Detect which cell encompasses the target text, then output its (x, y) center coordinate. 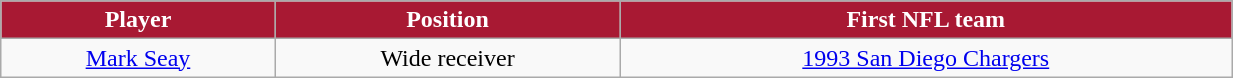
Position (448, 20)
First NFL team (926, 20)
Player (138, 20)
1993 San Diego Chargers (926, 58)
Wide receiver (448, 58)
Mark Seay (138, 58)
